Extract the (X, Y) coordinate from the center of the cell holding the provided text.  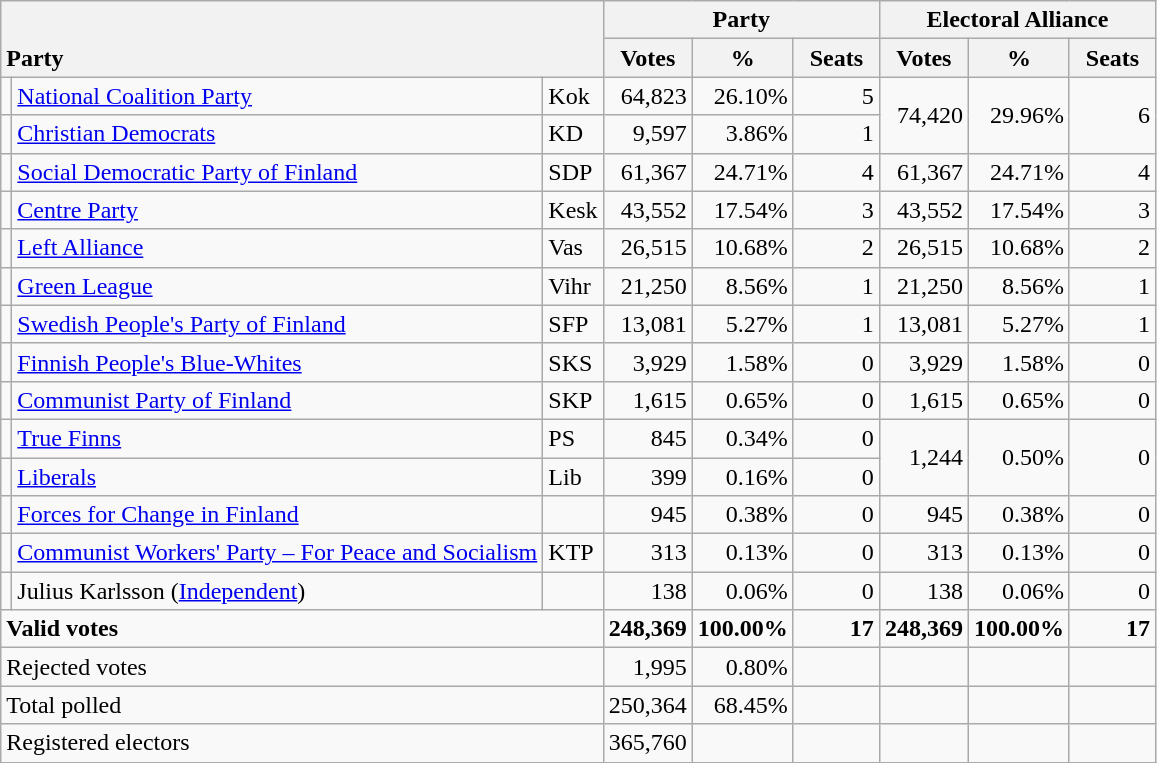
Vas (573, 248)
SKP (573, 400)
Registered electors (302, 743)
Electoral Alliance (1017, 20)
SDP (573, 172)
Vihr (573, 286)
74,420 (924, 115)
6 (1112, 115)
Green League (278, 286)
Liberals (278, 477)
365,760 (648, 743)
National Coalition Party (278, 96)
Total polled (302, 705)
845 (648, 438)
True Finns (278, 438)
5 (836, 96)
64,823 (648, 96)
3.86% (742, 134)
Social Democratic Party of Finland (278, 172)
Left Alliance (278, 248)
0.34% (742, 438)
Valid votes (302, 629)
Kok (573, 96)
26.10% (742, 96)
Communist Workers' Party – For Peace and Socialism (278, 553)
PS (573, 438)
SFP (573, 324)
Forces for Change in Finland (278, 515)
1,995 (648, 667)
Christian Democrats (278, 134)
Centre Party (278, 210)
Communist Party of Finland (278, 400)
KD (573, 134)
SKS (573, 362)
1,244 (924, 457)
Swedish People's Party of Finland (278, 324)
KTP (573, 553)
Kesk (573, 210)
Rejected votes (302, 667)
68.45% (742, 705)
399 (648, 477)
250,364 (648, 705)
29.96% (1018, 115)
Julius Karlsson (Independent) (278, 591)
Lib (573, 477)
Finnish People's Blue-Whites (278, 362)
0.80% (742, 667)
0.50% (1018, 457)
0.16% (742, 477)
9,597 (648, 134)
